Return (X, Y) of the center of cell containing provided text 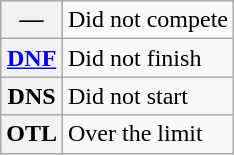
Did not start (148, 96)
Did not finish (148, 58)
— (32, 20)
Over the limit (148, 134)
DNS (32, 96)
DNF (32, 58)
Did not compete (148, 20)
OTL (32, 134)
